From the cell containing the given text, extract its center point as (X, Y) coordinate. 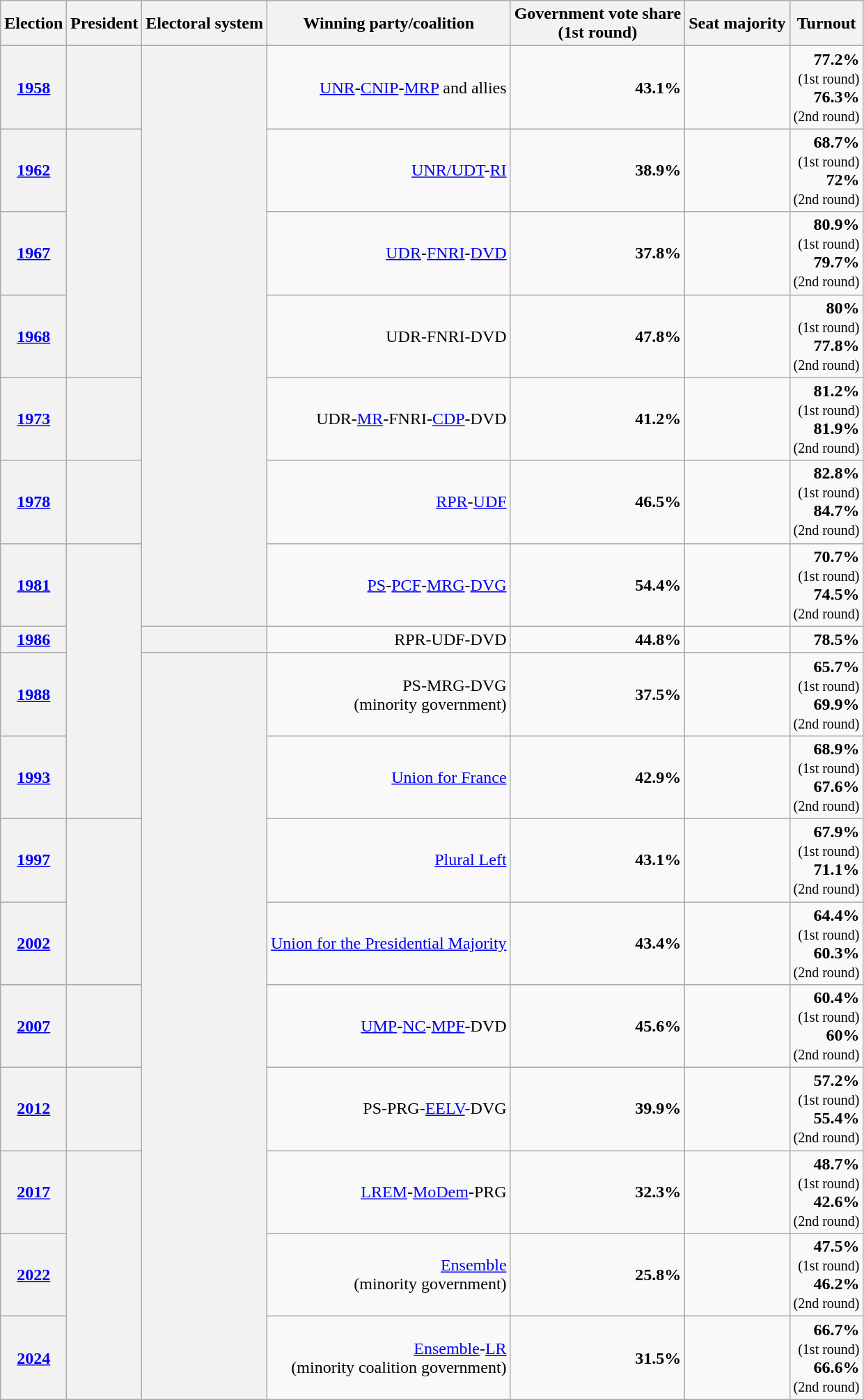
Government vote share(1st round) (597, 24)
42.9% (597, 777)
Plural Left (388, 860)
1978 (33, 501)
UNR-CNIP-MRP and allies (388, 88)
81.2%(1st round)81.9%(2nd round) (826, 419)
PS-PCF-MRG-DVG (388, 585)
47.8% (597, 336)
1962 (33, 170)
66.7%(1st round)66.6%(2nd round) (826, 1358)
Winning party/coalition (388, 24)
UNR/UDT-RI (388, 170)
Ensemble(minority government) (388, 1275)
68.9%(1st round)67.6%(2nd round) (826, 777)
1981 (33, 585)
78.5% (826, 639)
Ensemble-LR(minority coalition government) (388, 1358)
82.8%(1st round)84.7%(2nd round) (826, 501)
Electoral system (205, 24)
44.8% (597, 639)
2002 (33, 943)
39.9% (597, 1109)
Turnout (826, 24)
1958 (33, 88)
PS-PRG-EELV-DVG (388, 1109)
2012 (33, 1109)
1973 (33, 419)
Union for the Presidential Majority (388, 943)
45.6% (597, 1027)
48.7%(1st round)42.6%(2nd round) (826, 1192)
PS-MRG-DVG(minority government) (388, 694)
RPR-UDF-DVD (388, 639)
60.4%(1st round)60%(2nd round) (826, 1027)
46.5% (597, 501)
80.9%(1st round)79.7%(2nd round) (826, 254)
25.8% (597, 1275)
President (104, 24)
43.4% (597, 943)
38.9% (597, 170)
80%(1st round)77.8%(2nd round) (826, 336)
UDR-MR-FNRI-CDP-DVD (388, 419)
65.7%(1st round)69.9%(2nd round) (826, 694)
2007 (33, 1027)
2017 (33, 1192)
37.8% (597, 254)
2022 (33, 1275)
32.3% (597, 1192)
Seat majority (737, 24)
1986 (33, 639)
1967 (33, 254)
LREM-MoDem-PRG (388, 1192)
Election (33, 24)
77.2%(1st round)76.3%(2nd round) (826, 88)
54.4% (597, 585)
1988 (33, 694)
37.5% (597, 694)
68.7%(1st round)72%(2nd round) (826, 170)
2024 (33, 1358)
67.9%(1st round)71.1%(2nd round) (826, 860)
1997 (33, 860)
Union for France (388, 777)
47.5%(1st round)46.2%(2nd round) (826, 1275)
31.5% (597, 1358)
1993 (33, 777)
70.7%(1st round)74.5%(2nd round) (826, 585)
UMP-NC-MPF-DVD (388, 1027)
1968 (33, 336)
41.2% (597, 419)
57.2%(1st round)55.4%(2nd round) (826, 1109)
64.4%(1st round)60.3%(2nd round) (826, 943)
RPR-UDF (388, 501)
